Provide the (x, y) coordinate of the cell's center where the given text is located.  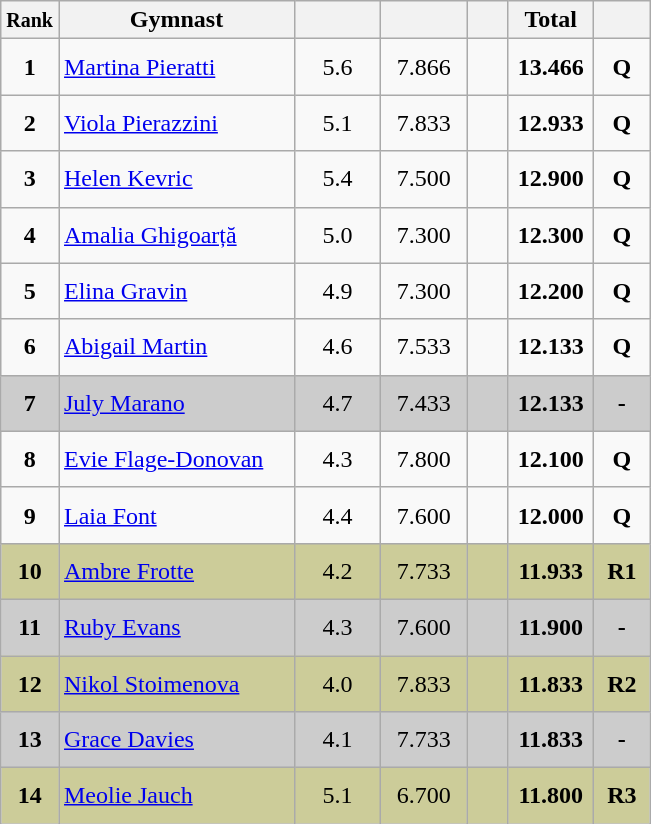
7.533 (424, 347)
9 (30, 515)
July Marano (176, 403)
11.900 (551, 627)
7.866 (424, 67)
Martina Pieratti (176, 67)
Abigail Martin (176, 347)
5.4 (338, 179)
Evie Flage-Donovan (176, 459)
7.500 (424, 179)
11.933 (551, 571)
6.700 (424, 796)
11 (30, 627)
Total (551, 20)
7 (30, 403)
7.433 (424, 403)
Meolie Jauch (176, 796)
4.6 (338, 347)
R1 (622, 571)
4 (30, 235)
12.200 (551, 291)
5.0 (338, 235)
12.000 (551, 515)
12.900 (551, 179)
4.2 (338, 571)
Amalia Ghigoarță (176, 235)
Helen Kevric (176, 179)
Ruby Evans (176, 627)
11.800 (551, 796)
4.4 (338, 515)
Nikol Stoimenova (176, 684)
12.933 (551, 123)
Ambre Frotte (176, 571)
4.7 (338, 403)
14 (30, 796)
13 (30, 740)
Rank (30, 20)
12.300 (551, 235)
R2 (622, 684)
2 (30, 123)
Grace Davies (176, 740)
Gymnast (176, 20)
8 (30, 459)
10 (30, 571)
6 (30, 347)
3 (30, 179)
7.800 (424, 459)
Laia Font (176, 515)
13.466 (551, 67)
12 (30, 684)
Elina Gravin (176, 291)
5.6 (338, 67)
12.100 (551, 459)
Viola Pierazzini (176, 123)
4.1 (338, 740)
5 (30, 291)
4.9 (338, 291)
R3 (622, 796)
1 (30, 67)
4.0 (338, 684)
